Extract the [x, y] coordinate from the center of the cell holding the provided text.  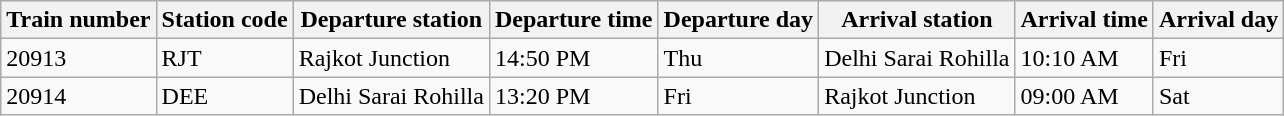
20914 [78, 96]
Departure station [391, 20]
Departure time [574, 20]
14:50 PM [574, 58]
Sat [1218, 96]
20913 [78, 58]
RJT [224, 58]
Train number [78, 20]
DEE [224, 96]
09:00 AM [1084, 96]
13:20 PM [574, 96]
Arrival time [1084, 20]
Arrival station [917, 20]
Station code [224, 20]
Arrival day [1218, 20]
10:10 AM [1084, 58]
Departure day [738, 20]
Thu [738, 58]
